From the cell containing the given text, extract its center point as [X, Y] coordinate. 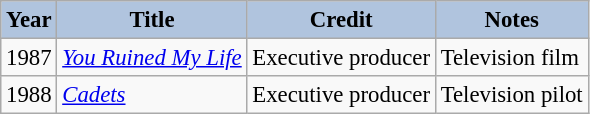
Television pilot [512, 95]
Year [29, 20]
1988 [29, 95]
Credit [341, 20]
Notes [512, 20]
Television film [512, 58]
You Ruined My Life [152, 58]
Title [152, 20]
1987 [29, 58]
Cadets [152, 95]
